Identify which cell holds the provided text, then report its (x, y) central coordinate. 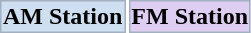
FM Station (190, 16)
AM Station (62, 16)
